Search for the cell housing the specified text and yield its (X, Y) center coordinate. 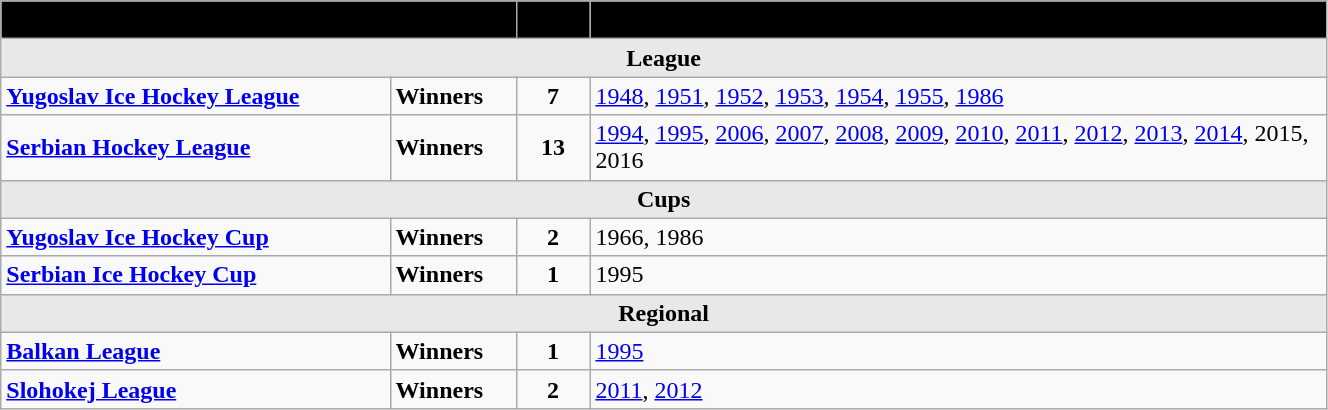
Yugoslav Ice Hockey Cup (196, 237)
Regional (664, 313)
Serbian Hockey League (196, 148)
Cups (664, 199)
1966, 1986 (958, 237)
1948, 1951, 1952, 1953, 1954, 1955, 1986 (958, 96)
Serbian Ice Hockey Cup (196, 275)
1994, 1995, 2006, 2007, 2008, 2009, 2010, 2011, 2012, 2013, 2014, 2015, 2016 (958, 148)
Slohokej League (196, 389)
Balkan League (196, 351)
2011, 2012 (958, 389)
Years (958, 20)
League (664, 58)
13 (553, 148)
Yugoslav Ice Hockey League (196, 96)
No. (553, 20)
Honours (259, 20)
7 (553, 96)
